For the text-containing cell, return its midpoint in (X, Y) coordinate format. 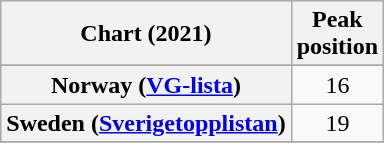
Sweden (Sverigetopplistan) (146, 123)
Chart (2021) (146, 34)
Peakposition (337, 34)
16 (337, 85)
Norway (VG-lista) (146, 85)
19 (337, 123)
